Identify which cell holds the provided text, then report its (x, y) central coordinate. 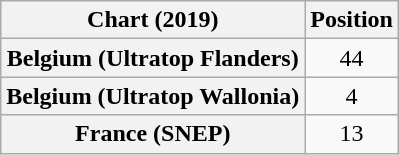
13 (352, 134)
France (SNEP) (153, 134)
Position (352, 20)
Chart (2019) (153, 20)
4 (352, 96)
Belgium (Ultratop Flanders) (153, 58)
44 (352, 58)
Belgium (Ultratop Wallonia) (153, 96)
